Pinpoint the cell where the given text exists, returning its [X, Y] midpoint coordinate. 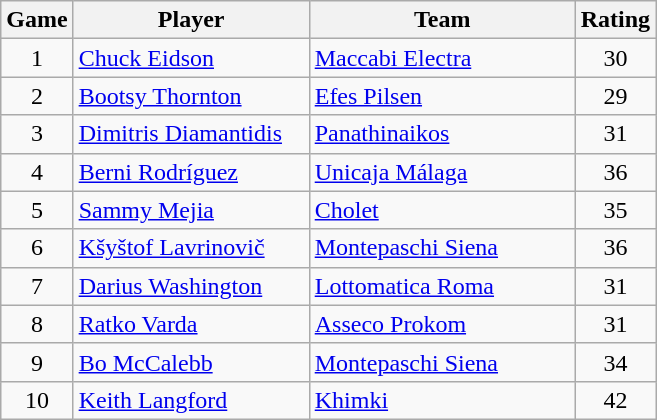
8 [37, 324]
9 [37, 362]
Cholet [442, 210]
35 [615, 210]
Lottomatica Roma [442, 286]
Kšyštof Lavrinovič [191, 248]
Player [191, 20]
Bootsy Thornton [191, 96]
Chuck Eidson [191, 58]
Keith Langford [191, 400]
Asseco Prokom [442, 324]
2 [37, 96]
Game [37, 20]
3 [37, 134]
42 [615, 400]
5 [37, 210]
Unicaja Málaga [442, 172]
Maccabi Electra [442, 58]
Rating [615, 20]
6 [37, 248]
Team [442, 20]
Ratko Varda [191, 324]
Darius Washington [191, 286]
10 [37, 400]
29 [615, 96]
34 [615, 362]
Panathinaikos [442, 134]
Sammy Mejia [191, 210]
Dimitris Diamantidis [191, 134]
Khimki [442, 400]
7 [37, 286]
Bo McCalebb [191, 362]
30 [615, 58]
4 [37, 172]
Berni Rodríguez [191, 172]
Efes Pilsen [442, 96]
1 [37, 58]
